Search for the cell housing the specified text and yield its (x, y) center coordinate. 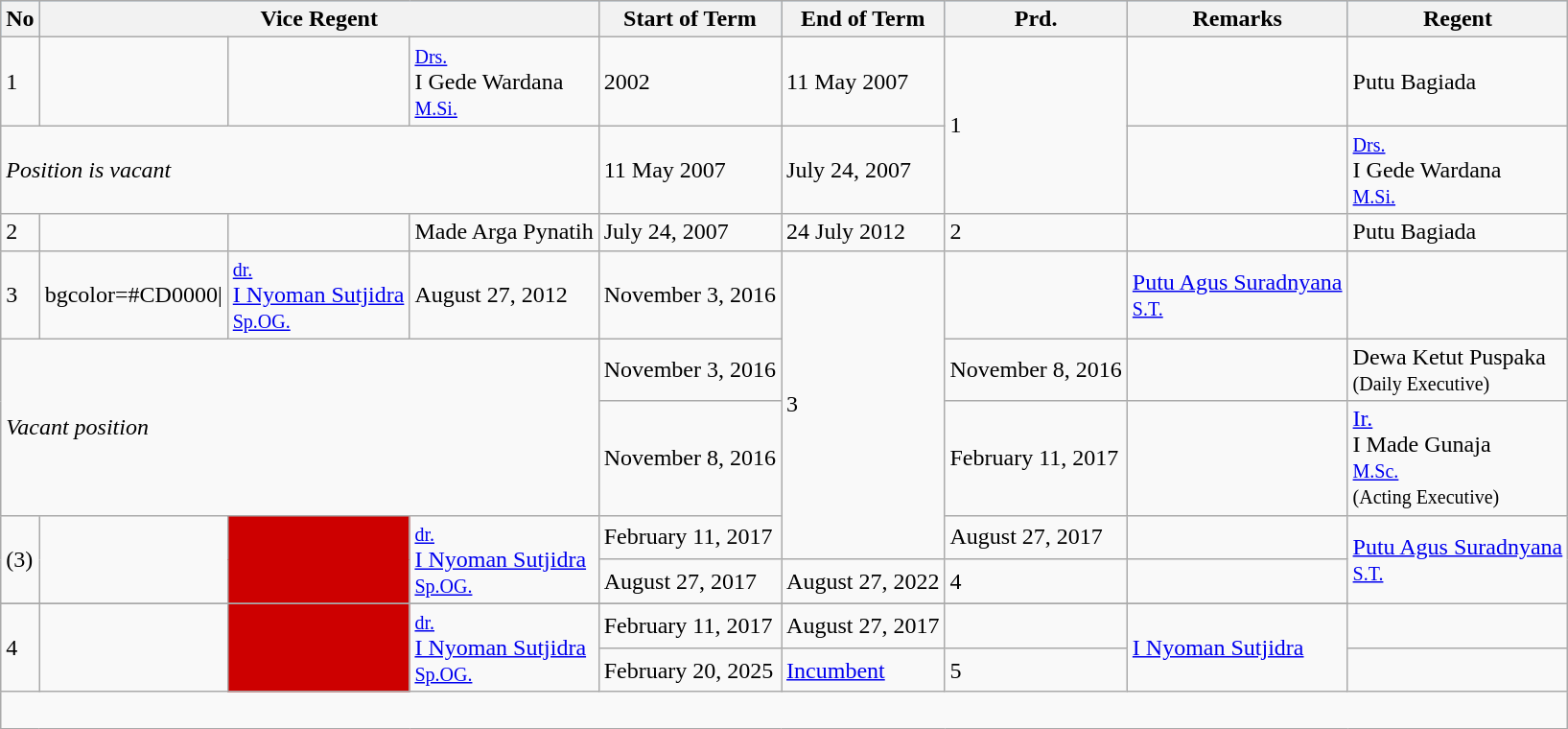
Made Arga Pynatih (504, 232)
I Nyoman Sutjidra (1237, 647)
Position is vacant (299, 170)
No (20, 19)
Incumbent (863, 670)
5 (1036, 670)
Ir.I Made GunajaM.Sc.(Acting Executive) (1458, 459)
August 27, 2012 (504, 294)
Vice Regent (318, 19)
Start of Term (690, 19)
August 27, 2022 (863, 581)
(3) (20, 559)
February 20, 2025 (690, 670)
Regent (1458, 19)
24 July 2012 (863, 232)
Dewa Ketut Puspaka(Daily Executive) (1458, 370)
bgcolor=#CD0000| (133, 294)
End of Term (863, 19)
Vacant position (299, 427)
Remarks (1237, 19)
2002 (690, 82)
Prd. (1036, 19)
